Scan for the cell matching the given text and deliver its [x, y] coordinate at center. 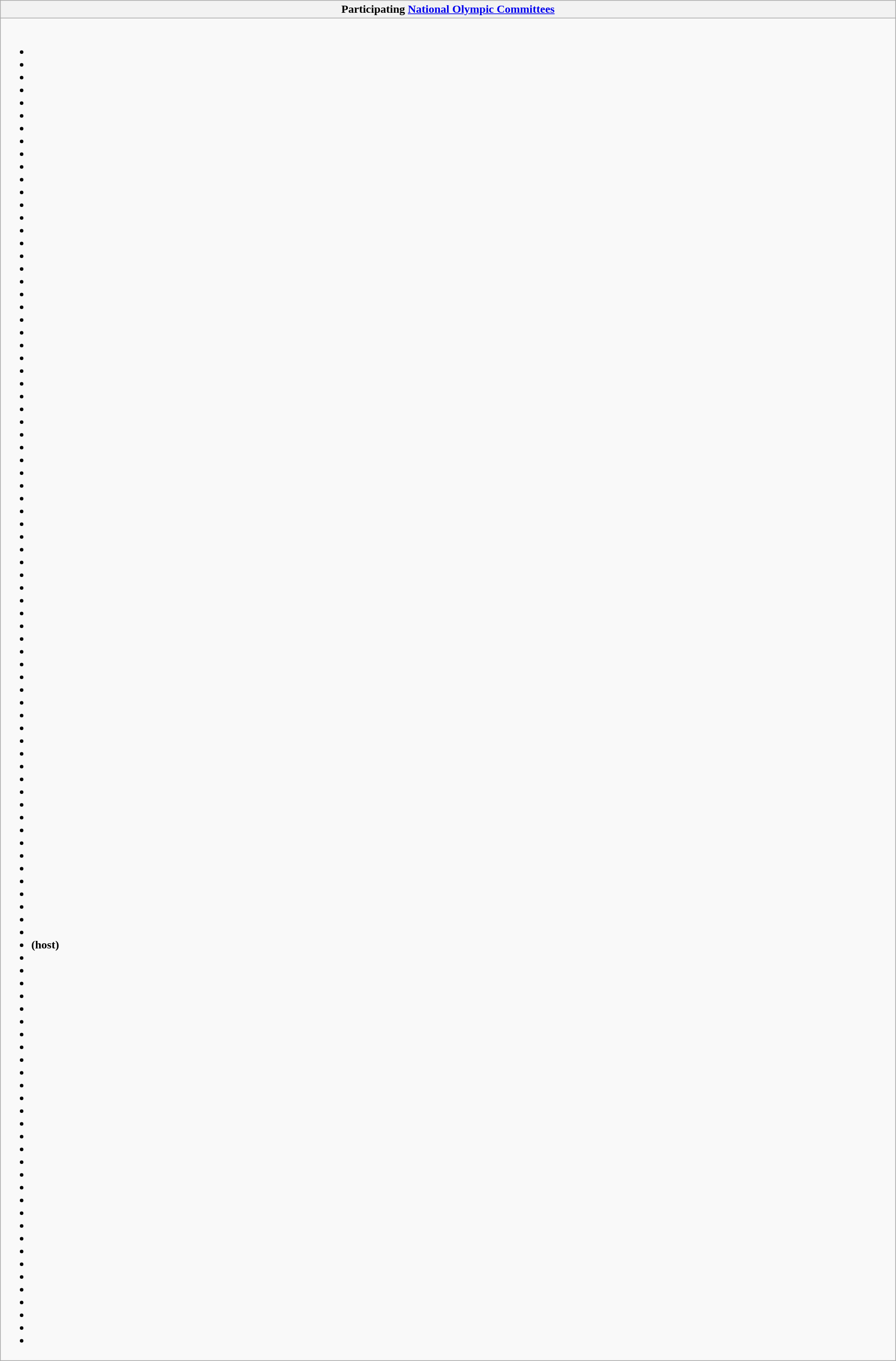
(host) [448, 689]
Participating National Olympic Committees [448, 9]
